Identify which cell holds the provided text, then report its (X, Y) central coordinate. 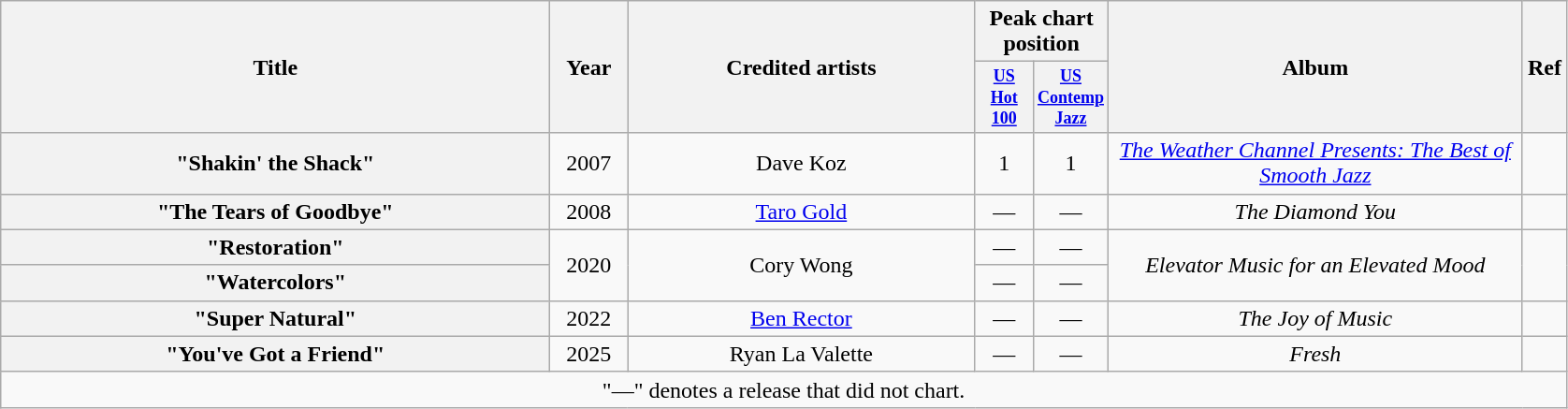
2008 (589, 212)
Cory Wong (801, 265)
Album (1315, 67)
Fresh (1315, 354)
Ref (1544, 67)
"The Tears of Goodbye" (275, 212)
Ben Rector (801, 318)
"Shakin' the Shack" (275, 163)
Peak chart position (1041, 32)
Dave Koz (801, 163)
"Super Natural" (275, 318)
"You've Got a Friend" (275, 354)
"—" denotes a release that did not chart. (784, 389)
2020 (589, 265)
2025 (589, 354)
Ryan La Valette (801, 354)
Elevator Music for an Elevated Mood (1315, 265)
The Joy of Music (1315, 318)
The Weather Channel Presents: The Best of Smooth Jazz (1315, 163)
US Hot 100 (1005, 97)
"Watercolors" (275, 283)
Year (589, 67)
Title (275, 67)
US Contemp Jazz (1071, 97)
The Diamond You (1315, 212)
Credited artists (801, 67)
Taro Gold (801, 212)
2022 (589, 318)
"Restoration" (275, 247)
2007 (589, 163)
